Identify which cell holds the provided text, then report its (x, y) central coordinate. 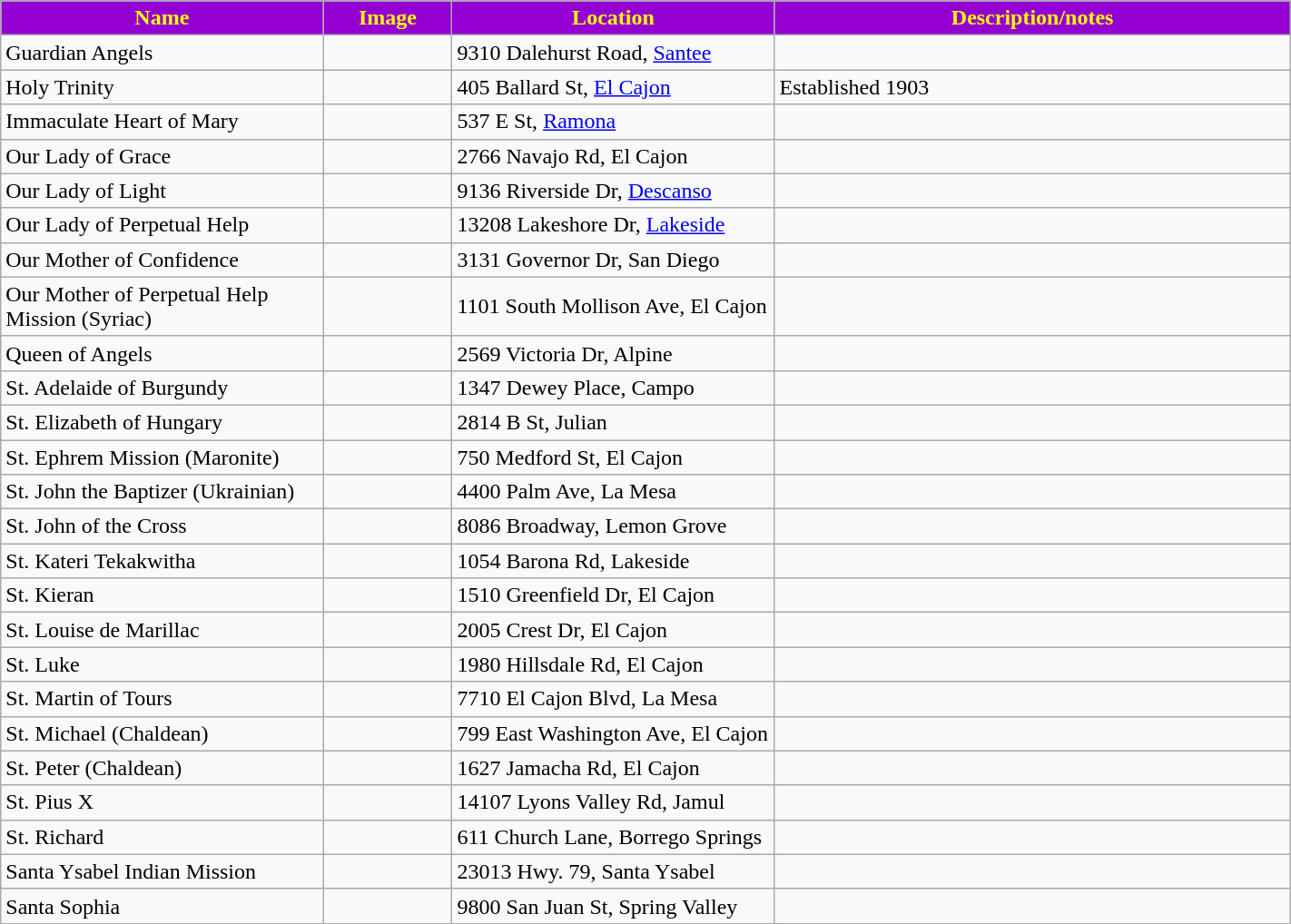
2766 Navajo Rd, El Cajon (614, 156)
3131 Governor Dr, San Diego (614, 260)
St. Kieran (162, 595)
537 E St, Ramona (614, 122)
St. Luke (162, 664)
9800 San Juan St, Spring Valley (614, 906)
13208 Lakeshore Dr, Lakeside (614, 225)
Guardian Angels (162, 53)
Description/notes (1032, 18)
St. John of the Cross (162, 526)
750 Medford St, El Cajon (614, 457)
St. Pius X (162, 802)
Location (614, 18)
St. Elizabeth of Hungary (162, 422)
9310 Dalehurst Road, Santee (614, 53)
Established 1903 (1032, 87)
St. Peter (Chaldean) (162, 768)
Our Lady of Grace (162, 156)
4400 Palm Ave, La Mesa (614, 492)
Queen of Angels (162, 353)
St. Michael (Chaldean) (162, 733)
St. Martin of Tours (162, 699)
St. John the Baptizer (Ukrainian) (162, 492)
1347 Dewey Place, Campo (614, 388)
1510 Greenfield Dr, El Cajon (614, 595)
14107 Lyons Valley Rd, Jamul (614, 802)
Holy Trinity (162, 87)
611 Church Lane, Borrego Springs (614, 837)
2569 Victoria Dr, Alpine (614, 353)
1101 South Mollison Ave, El Cajon (614, 307)
1627 Jamacha Rd, El Cajon (614, 768)
Name (162, 18)
2005 Crest Dr, El Cajon (614, 630)
Image (388, 18)
2814 B St, Julian (614, 422)
1980 Hillsdale Rd, El Cajon (614, 664)
9136 Riverside Dr, Descanso (614, 191)
799 East Washington Ave, El Cajon (614, 733)
St. Ephrem Mission (Maronite) (162, 457)
St. Adelaide of Burgundy (162, 388)
1054 Barona Rd, Lakeside (614, 561)
Our Lady of Light (162, 191)
St. Richard (162, 837)
Santa Sophia (162, 906)
8086 Broadway, Lemon Grove (614, 526)
Santa Ysabel Indian Mission (162, 871)
Our Lady of Perpetual Help (162, 225)
Immaculate Heart of Mary (162, 122)
St. Kateri Tekakwitha (162, 561)
Our Mother of Perpetual Help Mission (Syriac) (162, 307)
23013 Hwy. 79, Santa Ysabel (614, 871)
7710 El Cajon Blvd, La Mesa (614, 699)
Our Mother of Confidence (162, 260)
405 Ballard St, El Cajon (614, 87)
St. Louise de Marillac (162, 630)
